For the text-containing cell, return its midpoint in [X, Y] coordinate format. 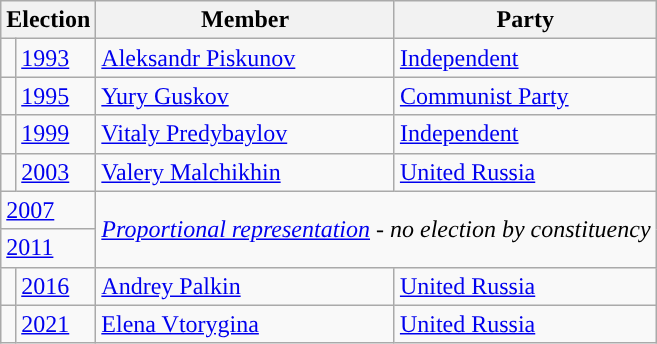
Valery Malchikhin [246, 172]
Yury Guskov [246, 96]
Election [48, 20]
Member [246, 20]
Vitaly Predybaylov [246, 134]
2021 [56, 324]
2011 [48, 248]
Party [525, 20]
Aleksandr Piskunov [246, 58]
1995 [56, 96]
2003 [56, 172]
Communist Party [525, 96]
1999 [56, 134]
1993 [56, 58]
Andrey Palkin [246, 286]
Proportional representation - no election by constituency [376, 229]
2016 [56, 286]
2007 [48, 210]
Elena Vtorygina [246, 324]
